Detect which cell encompasses the target text, then output its [x, y] center coordinate. 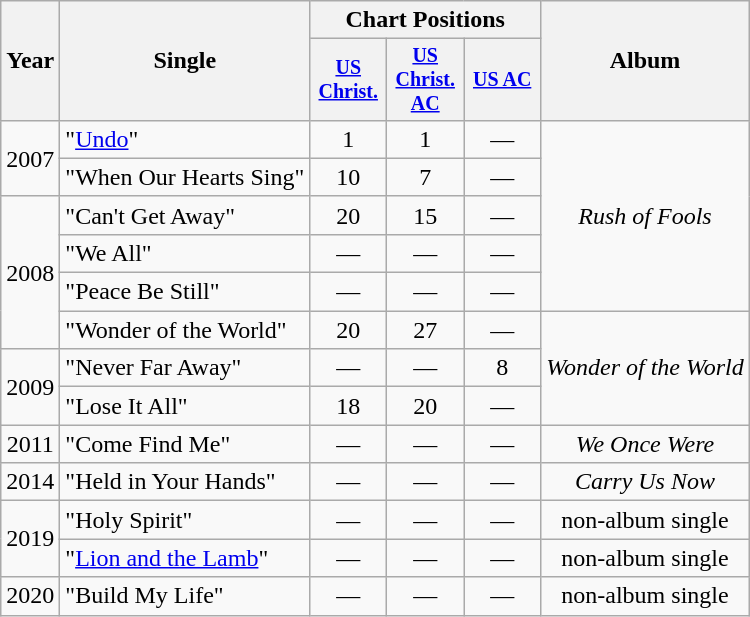
"Can't Get Away" [185, 215]
15 [426, 215]
"Lose It All" [185, 406]
"Held in Your Hands" [185, 482]
10 [348, 177]
2008 [30, 272]
Year [30, 61]
US AC [502, 80]
"Come Find Me" [185, 444]
"Peace Be Still" [185, 292]
"When Our Hearts Sing" [185, 177]
2019 [30, 539]
Rush of Fools [646, 215]
18 [348, 406]
2020 [30, 596]
US Christ. AC [426, 80]
"Build My Life" [185, 596]
Album [646, 61]
2009 [30, 387]
"Lion and the Lamb" [185, 558]
27 [426, 330]
2007 [30, 158]
Single [185, 61]
"Never Far Away" [185, 368]
Wonder of the World [646, 368]
2014 [30, 482]
We Once Were [646, 444]
8 [502, 368]
2011 [30, 444]
"Wonder of the World" [185, 330]
"Undo" [185, 139]
Chart Positions [426, 20]
"We All" [185, 253]
7 [426, 177]
"Holy Spirit" [185, 520]
Carry Us Now [646, 482]
USChrist. [348, 80]
